For the text-containing cell, return its midpoint in (X, Y) coordinate format. 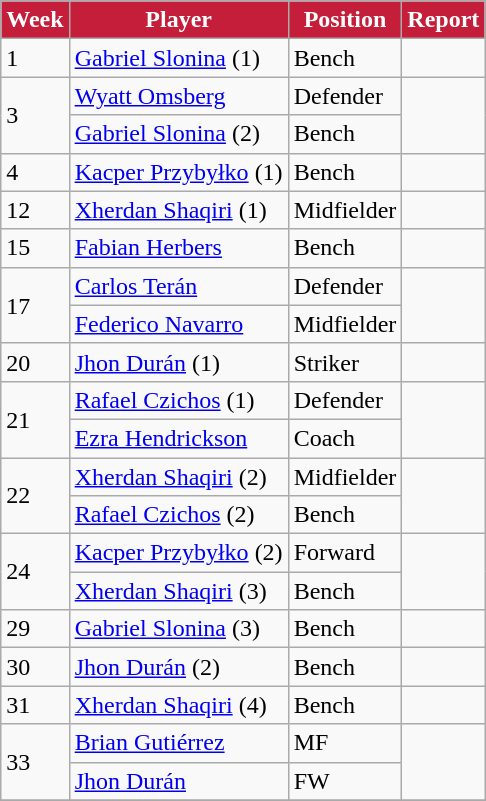
Ezra Hendrickson (178, 438)
Position (345, 20)
29 (35, 629)
Kacper Przybyłko (2) (178, 553)
Wyatt Omsberg (178, 96)
Federico Navarro (178, 324)
Player (178, 20)
Xherdan Shaqiri (4) (178, 705)
Gabriel Slonina (3) (178, 629)
1 (35, 58)
Xherdan Shaqiri (1) (178, 210)
Gabriel Slonina (1) (178, 58)
24 (35, 572)
Week (35, 20)
Brian Gutiérrez (178, 743)
21 (35, 419)
Coach (345, 438)
Jhon Durán (1) (178, 362)
Rafael Czichos (2) (178, 515)
12 (35, 210)
30 (35, 667)
4 (35, 172)
Jhon Durán (178, 781)
Xherdan Shaqiri (2) (178, 477)
Rafael Czichos (1) (178, 400)
Forward (345, 553)
Kacper Przybyłko (1) (178, 172)
17 (35, 305)
20 (35, 362)
Carlos Terán (178, 286)
22 (35, 496)
33 (35, 762)
Striker (345, 362)
3 (35, 115)
Jhon Durán (2) (178, 667)
15 (35, 248)
Fabian Herbers (178, 248)
MF (345, 743)
Report (444, 20)
Gabriel Slonina (2) (178, 134)
FW (345, 781)
31 (35, 705)
Xherdan Shaqiri (3) (178, 591)
